Output the (x, y) coordinate of the center of the cell containing the given text.  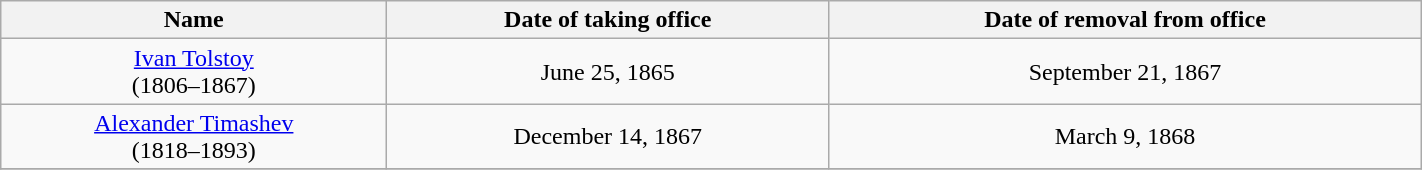
December 14, 1867 (608, 136)
Ivan Tolstoy(1806–1867) (194, 72)
Date of removal from office (1126, 20)
June 25, 1865 (608, 72)
September 21, 1867 (1126, 72)
Alexander Timashev(1818–1893) (194, 136)
Date of taking office (608, 20)
Name (194, 20)
March 9, 1868 (1126, 136)
